Scan for the cell matching the given text and deliver its [x, y] coordinate at center. 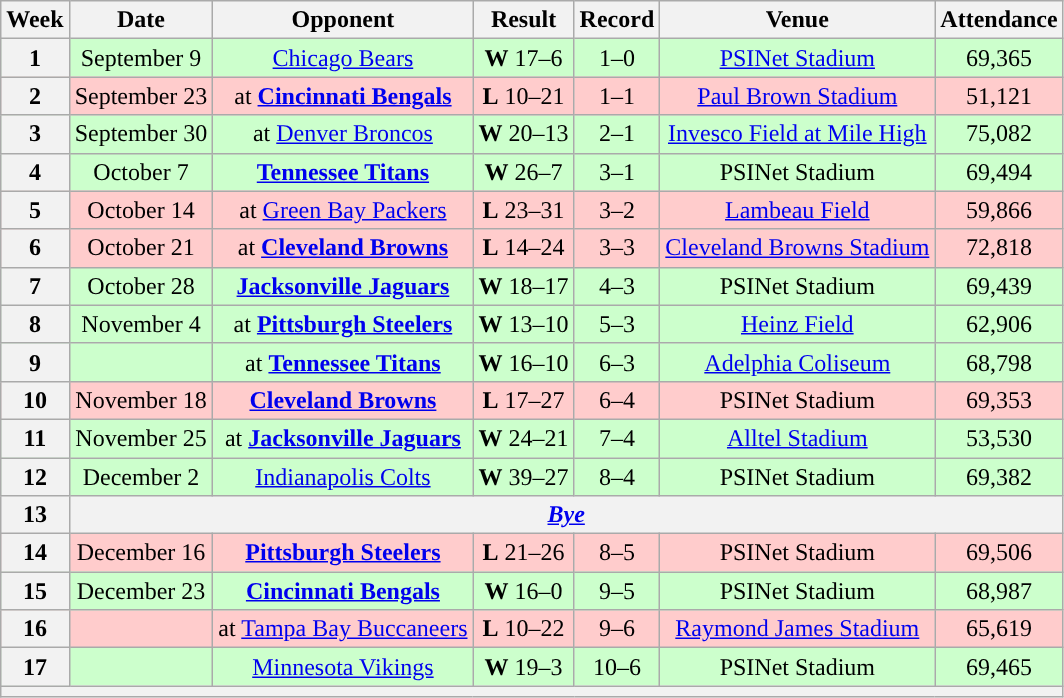
W 39–27 [524, 477]
65,619 [999, 629]
Chicago Bears [343, 58]
3–3 [617, 248]
53,530 [999, 438]
1–0 [617, 58]
W 16–10 [524, 362]
L 10–22 [524, 629]
L 14–24 [524, 248]
November 4 [141, 324]
Opponent [343, 20]
Bye [566, 515]
at Denver Broncos [343, 134]
L 23–31 [524, 210]
Indianapolis Colts [343, 477]
13 [35, 515]
L 21–26 [524, 553]
2 [35, 96]
September 30 [141, 134]
December 23 [141, 591]
69,353 [999, 400]
4 [35, 172]
69,506 [999, 553]
at Green Bay Packers [343, 210]
W 26–7 [524, 172]
5–3 [617, 324]
at Pittsburgh Steelers [343, 324]
at Tennessee Titans [343, 362]
1–1 [617, 96]
10–6 [617, 667]
Adelphia Coliseum [798, 362]
September 9 [141, 58]
at Cleveland Browns [343, 248]
17 [35, 667]
W 17–6 [524, 58]
68,798 [999, 362]
October 7 [141, 172]
3–2 [617, 210]
W 13–10 [524, 324]
Paul Brown Stadium [798, 96]
4–3 [617, 286]
8–5 [617, 553]
Result [524, 20]
59,866 [999, 210]
7 [35, 286]
75,082 [999, 134]
6–3 [617, 362]
16 [35, 629]
at Tampa Bay Buccaneers [343, 629]
Raymond James Stadium [798, 629]
12 [35, 477]
69,439 [999, 286]
Cleveland Browns [343, 400]
Invesco Field at Mile High [798, 134]
at Jacksonville Jaguars [343, 438]
Attendance [999, 20]
3–1 [617, 172]
Pittsburgh Steelers [343, 553]
7–4 [617, 438]
69,365 [999, 58]
11 [35, 438]
3 [35, 134]
Tennessee Titans [343, 172]
November 18 [141, 400]
8–4 [617, 477]
Alltel Stadium [798, 438]
Heinz Field [798, 324]
69,494 [999, 172]
6–4 [617, 400]
2–1 [617, 134]
W 20–13 [524, 134]
8 [35, 324]
72,818 [999, 248]
6 [35, 248]
October 28 [141, 286]
Cincinnati Bengals [343, 591]
15 [35, 591]
Minnesota Vikings [343, 667]
W 16–0 [524, 591]
November 25 [141, 438]
Week [35, 20]
December 16 [141, 553]
Lambeau Field [798, 210]
9 [35, 362]
W 19–3 [524, 667]
68,987 [999, 591]
W 24–21 [524, 438]
1 [35, 58]
at Cincinnati Bengals [343, 96]
L 10–21 [524, 96]
14 [35, 553]
69,465 [999, 667]
December 2 [141, 477]
62,906 [999, 324]
L 17–27 [524, 400]
5 [35, 210]
W 18–17 [524, 286]
Venue [798, 20]
October 21 [141, 248]
Cleveland Browns Stadium [798, 248]
9–5 [617, 591]
October 14 [141, 210]
10 [35, 400]
Date [141, 20]
69,382 [999, 477]
Record [617, 20]
51,121 [999, 96]
September 23 [141, 96]
Jacksonville Jaguars [343, 286]
9–6 [617, 629]
